Return [x, y] of the center of cell containing provided text 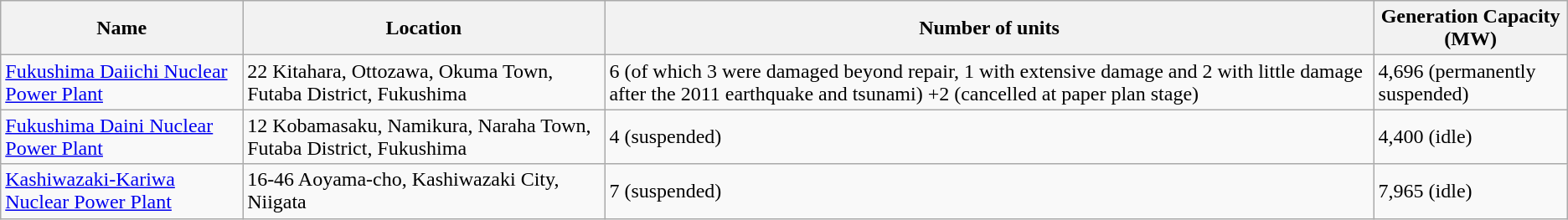
Name [122, 28]
Kashiwazaki-Kariwa Nuclear Power Plant [122, 191]
12 Kobamasaku, Namikura, Naraha Town, Futaba District, Fukushima [424, 137]
Number of units [989, 28]
7 (suspended) [989, 191]
16-46 Aoyama-cho, Kashiwazaki City, Niigata [424, 191]
Location [424, 28]
Fukushima Daini Nuclear Power Plant [122, 137]
Generation Capacity (MW) [1471, 28]
4,696 (permanently suspended) [1471, 82]
4,400 (idle) [1471, 137]
Fukushima Daiichi Nuclear Power Plant [122, 82]
22 Kitahara, Ottozawa, Okuma Town, Futaba District, Fukushima [424, 82]
4 (suspended) [989, 137]
7,965 (idle) [1471, 191]
